Return (X, Y) of the center of cell containing provided text 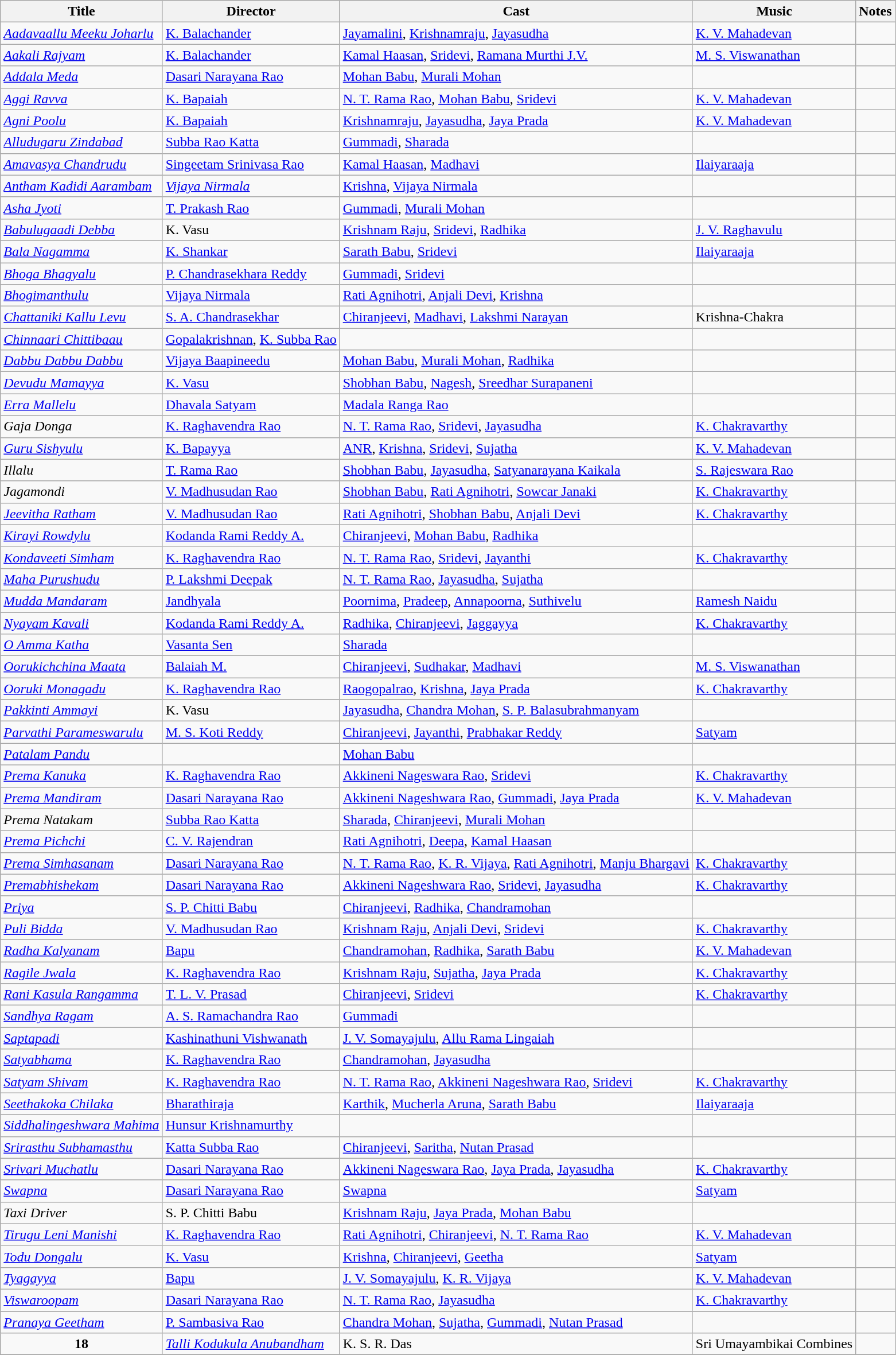
Dhavala Satyam (251, 405)
Akkineni Nageshwara Rao, Sridevi, Jayasudha (516, 885)
Notes (875, 11)
Mohan Babu, Murali Mohan, Radhika (516, 361)
Rati Agnihotri, Deepa, Kamal Haasan (516, 841)
C. V. Rajendran (251, 841)
Mohan Babu, Murali Mohan (516, 77)
N. T. Rama Rao, Sridevi, Jayasudha (516, 426)
Jandhyala (251, 601)
Chandra Mohan, Sujatha, Gummadi, Nutan Prasad (516, 1322)
Sandhya Ragam (81, 1016)
Vijaya Baapineedu (251, 361)
Amavasya Chandrudu (81, 164)
S. A. Chandrasekhar (251, 317)
Ooruki Monagadu (81, 689)
Gummadi, Sridevi (516, 274)
Tirugu Leni Manishi (81, 1234)
Krishna-Chakra (774, 317)
Patalam Pandu (81, 754)
Chattaniki Kallu Levu (81, 317)
Akkineni Nageshwara Rao, Gummadi, Jaya Prada (516, 798)
Radha Kalyanam (81, 950)
Devudu Mamayya (81, 383)
T. L. V. Prasad (251, 995)
N. T. Rama Rao, Sridevi, Jayanthi (516, 557)
Bhoga Bhagyalu (81, 274)
Todu Dongalu (81, 1256)
Mohan Babu (516, 754)
P. Sambasiva Rao (251, 1322)
Sharada, Chiranjeevi, Murali Mohan (516, 820)
Srirasthu Subhamasthu (81, 1147)
Priya (81, 907)
T. Prakash Rao (251, 208)
Agni Poolu (81, 121)
Siddhalingeshwara Mahima (81, 1125)
Puli Bidda (81, 929)
Poornima, Pradeep, Annapoorna, Suthivelu (516, 601)
Hunsur Krishnamurthy (251, 1125)
Prema Natakam (81, 820)
J. V. Somayajulu, Allu Rama Lingaiah (516, 1038)
Krishna, Chiranjeevi, Geetha (516, 1256)
J. V. Raghavulu (774, 230)
Rati Agnihotri, Anjali Devi, Krishna (516, 296)
Prema Pichchi (81, 841)
Jeevitha Ratham (81, 514)
Taxi Driver (81, 1213)
Chiranjeevi, Saritha, Nutan Prasad (516, 1147)
Erra Mallelu (81, 405)
Viswaroopam (81, 1300)
J. V. Somayajulu, K. R. Vijaya (516, 1278)
Shobhan Babu, Nagesh, Sreedhar Surapaneni (516, 383)
A. S. Ramachandra Rao (251, 1016)
N. T. Rama Rao, Jayasudha, Sujatha (516, 579)
Gaja Donga (81, 426)
Akkineni Nageswara Rao, Jaya Prada, Jayasudha (516, 1169)
Sri Umayambikai Combines (774, 1344)
Krishnamraju, Jayasudha, Jaya Prada (516, 121)
Pakkinti Ammayi (81, 710)
Balaiah M. (251, 667)
Seethakoka Chilaka (81, 1104)
Cast (516, 11)
Chandramohan, Jayasudha (516, 1060)
K. Bapayya (251, 448)
M. S. Koti Reddy (251, 732)
Dabbu Dabbu Dabbu (81, 361)
Rati Agnihotri, Shobhan Babu, Anjali Devi (516, 514)
Prema Simhasanam (81, 863)
Antham Kadidi Aarambam (81, 186)
P. Lakshmi Deepak (251, 579)
Shobhan Babu, Rati Agnihotri, Sowcar Janaki (516, 492)
Gummadi (516, 1016)
Bharathiraja (251, 1104)
Parvathi Parameswarulu (81, 732)
Addala Meda (81, 77)
Pranaya Geetham (81, 1322)
Krishnam Raju, Jaya Prada, Mohan Babu (516, 1213)
T. Rama Rao (251, 470)
Guru Sishyulu (81, 448)
Music (774, 11)
Madala Ranga Rao (516, 405)
Aakali Rajyam (81, 55)
Chiranjeevi, Sudhakar, Madhavi (516, 667)
Tyagayya (81, 1278)
Babulugaadi Debba (81, 230)
Chiranjeevi, Radhika, Chandramohan (516, 907)
Akkineni Nageswara Rao, Sridevi (516, 776)
K. S. R. Das (516, 1344)
18 (81, 1344)
Kondaveeti Simham (81, 557)
Prema Kanuka (81, 776)
Satyabhama (81, 1060)
Illalu (81, 470)
Chinnaari Chittibaau (81, 339)
Bhogimanthulu (81, 296)
Gummadi, Sharada (516, 142)
S. Rajeswara Rao (774, 470)
Gopalakrishnan, K. Subba Rao (251, 339)
Raogopalrao, Krishna, Jaya Prada (516, 689)
Rani Kasula Rangamma (81, 995)
Kashinathuni Vishwanath (251, 1038)
Title (81, 11)
Alludugaru Zindabad (81, 142)
N. T. Rama Rao, K. R. Vijaya, Rati Agnihotri, Manju Bhargavi (516, 863)
Jayasudha, Chandra Mohan, S. P. Balasubrahmanyam (516, 710)
N. T. Rama Rao, Mohan Babu, Sridevi (516, 99)
Chiranjeevi, Jayanthi, Prabhakar Reddy (516, 732)
Shobhan Babu, Jayasudha, Satyanarayana Kaikala (516, 470)
Chiranjeevi, Mohan Babu, Radhika (516, 535)
Krishnam Raju, Sujatha, Jaya Prada (516, 973)
Asha Jyoti (81, 208)
Mudda Mandaram (81, 601)
Katta Subba Rao (251, 1147)
Chiranjeevi, Sridevi (516, 995)
Radhika, Chiranjeevi, Jaggayya (516, 623)
Jagamondi (81, 492)
ANR, Krishna, Sridevi, Sujatha (516, 448)
Ramesh Naidu (774, 601)
Singeetam Srinivasa Rao (251, 164)
Chandramohan, Radhika, Sarath Babu (516, 950)
Talli Kodukula Anubandham (251, 1344)
Vasanta Sen (251, 645)
Karthik, Mucherla Aruna, Sarath Babu (516, 1104)
Krishnam Raju, Anjali Devi, Sridevi (516, 929)
Nyayam Kavali (81, 623)
Premabhishekam (81, 885)
Krishna, Vijaya Nirmala (516, 186)
Aadavaallu Meeku Joharlu (81, 33)
Bala Nagamma (81, 251)
Kirayi Rowdylu (81, 535)
Prema Mandiram (81, 798)
O Amma Katha (81, 645)
K. Shankar (251, 251)
Maha Purushudu (81, 579)
Kamal Haasan, Sridevi, Ramana Murthi J.V. (516, 55)
Saptapadi (81, 1038)
N. T. Rama Rao, Jayasudha (516, 1300)
Gummadi, Murali Mohan (516, 208)
P. Chandrasekhara Reddy (251, 274)
Ragile Jwala (81, 973)
Jayamalini, Krishnamraju, Jayasudha (516, 33)
Satyam Shivam (81, 1082)
Oorukichchina Maata (81, 667)
Kamal Haasan, Madhavi (516, 164)
Director (251, 11)
Chiranjeevi, Madhavi, Lakshmi Narayan (516, 317)
Aggi Ravva (81, 99)
Krishnam Raju, Sridevi, Radhika (516, 230)
Sarath Babu, Sridevi (516, 251)
Rati Agnihotri, Chiranjeevi, N. T. Rama Rao (516, 1234)
N. T. Rama Rao, Akkineni Nageshwara Rao, Sridevi (516, 1082)
Sharada (516, 645)
Srivari Muchatlu (81, 1169)
